Return [x, y] of the center of cell containing provided text 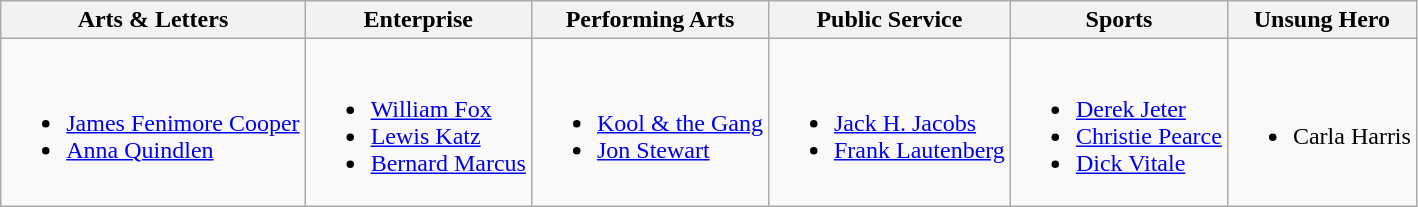
Jack H. JacobsFrank Lautenberg [889, 122]
Arts & Letters [153, 20]
William FoxLewis KatzBernard Marcus [418, 122]
Derek JeterChristie PearceDick Vitale [1118, 122]
Carla Harris [1322, 122]
Enterprise [418, 20]
Kool & the GangJon Stewart [650, 122]
Public Service [889, 20]
Unsung Hero [1322, 20]
Sports [1118, 20]
James Fenimore CooperAnna Quindlen [153, 122]
Performing Arts [650, 20]
